Provide the [x, y] coordinate of the cell's center where the given text is located.  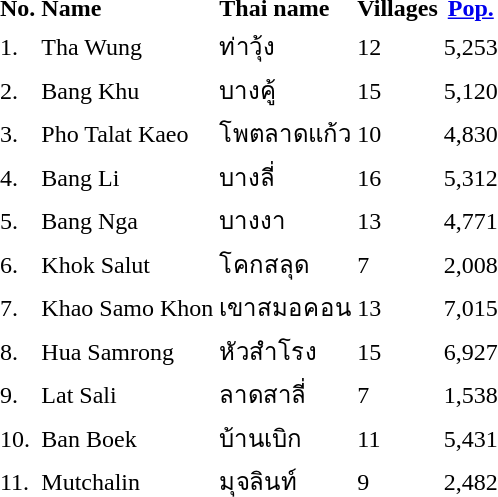
Khok Salut [128, 264]
12 [398, 46]
Khao Samo Khon [128, 308]
ท่าวุ้ง [286, 46]
บางลี่ [286, 177]
Tha Wung [128, 46]
10 [398, 134]
หัวสำโรง [286, 351]
บางคู้ [286, 90]
บางงา [286, 220]
Bang Nga [128, 220]
บ้านเบิก [286, 438]
Hua Samrong [128, 351]
11 [398, 438]
Pho Talat Kaeo [128, 134]
16 [398, 177]
โพตลาดแก้ว [286, 134]
Bang Li [128, 177]
เขาสมอคอน [286, 308]
Ban Boek [128, 438]
Bang Khu [128, 90]
โคกสลุด [286, 264]
ลาดสาลี่ [286, 394]
Lat Sali [128, 394]
